Return [X, Y] of the center of cell containing provided text 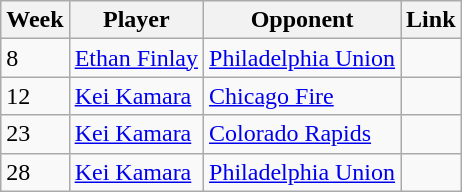
Colorado Rapids [302, 134]
23 [35, 134]
Week [35, 20]
Opponent [302, 20]
Chicago Fire [302, 96]
28 [35, 172]
12 [35, 96]
Ethan Finlay [136, 58]
8 [35, 58]
Player [136, 20]
Link [431, 20]
